Locate the cell with the specified text and output its (x, y) center coordinate. 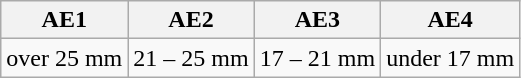
21 – 25 mm (191, 58)
17 – 21 mm (317, 58)
AE3 (317, 20)
AE2 (191, 20)
AE4 (450, 20)
AE1 (64, 20)
over 25 mm (64, 58)
under 17 mm (450, 58)
